Scan for the cell matching the given text and deliver its (X, Y) coordinate at center. 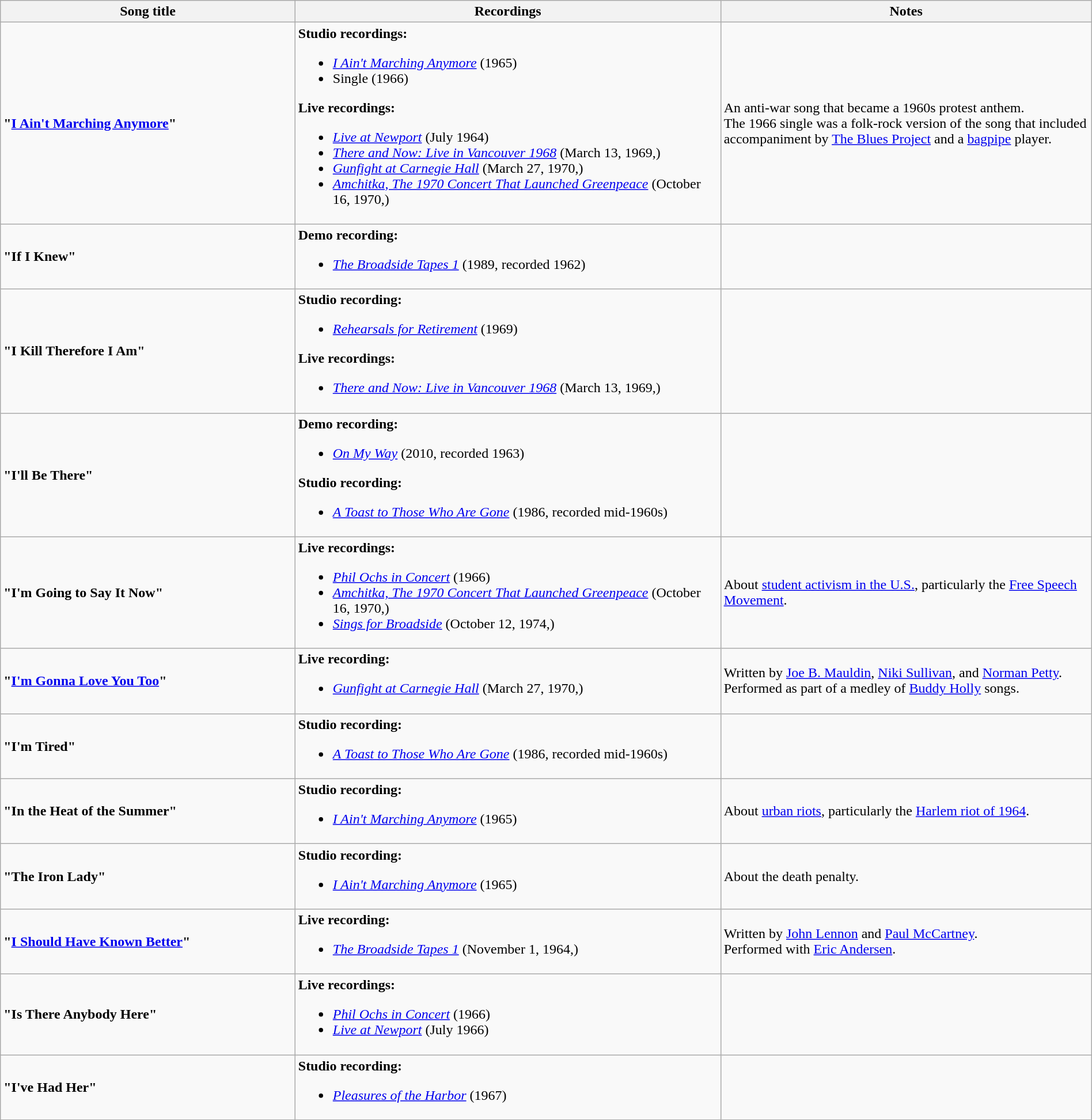
"I've Had Her" (148, 1087)
"I'm Going to Say It Now" (148, 593)
Song title (148, 12)
About student activism in the U.S., particularly the Free Speech Movement. (906, 593)
"I'm Tired" (148, 746)
Studio recording:A Toast to Those Who Are Gone (1986, recorded mid-1960s) (508, 746)
Live recording:Gunfight at Carnegie Hall (March 27, 1970,) (508, 681)
Studio recording:Rehearsals for Retirement (1969)Live recordings:There and Now: Live in Vancouver 1968 (March 13, 1969,) (508, 351)
"I Ain't Marching Anymore" (148, 123)
Demo recording:On My Way (2010, recorded 1963)Studio recording:A Toast to Those Who Are Gone (1986, recorded mid-1960s) (508, 474)
"The Iron Lady" (148, 876)
Demo recording:The Broadside Tapes 1 (1989, recorded 1962) (508, 257)
Live recordings:Phil Ochs in Concert (1966)Live at Newport (July 1966) (508, 1014)
Live recording:The Broadside Tapes 1 (November 1, 1964,) (508, 941)
Recordings (508, 12)
"In the Heat of the Summer" (148, 811)
"If I Knew" (148, 257)
Written by John Lennon and Paul McCartney.Performed with Eric Andersen. (906, 941)
Written by Joe B. Mauldin, Niki Sullivan, and Norman Petty.Performed as part of a medley of Buddy Holly songs. (906, 681)
"I'm Gonna Love You Too" (148, 681)
"Is There Anybody Here" (148, 1014)
"I Kill Therefore I Am" (148, 351)
About urban riots, particularly the Harlem riot of 1964. (906, 811)
"I'll Be There" (148, 474)
About the death penalty. (906, 876)
Studio recording:Pleasures of the Harbor (1967) (508, 1087)
"I Should Have Known Better" (148, 941)
Notes (906, 12)
